Search for the cell housing the specified text and yield its [x, y] center coordinate. 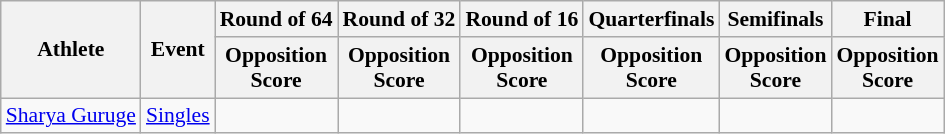
Final [887, 19]
Round of 32 [400, 19]
Semifinals [775, 19]
Event [178, 50]
Round of 64 [276, 19]
Singles [178, 116]
Round of 16 [522, 19]
Quarterfinals [651, 19]
Sharya Guruge [71, 116]
Athlete [71, 50]
